Search for the cell housing the specified text and yield its [X, Y] center coordinate. 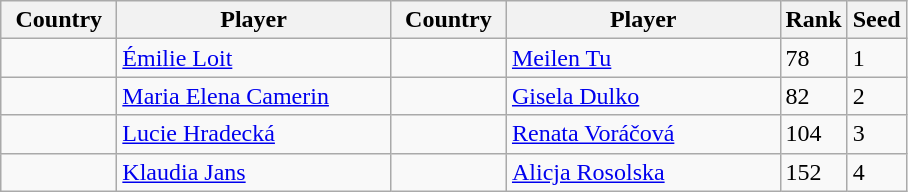
Maria Elena Camerin [254, 96]
104 [814, 134]
4 [876, 172]
82 [814, 96]
Renata Voráčová [643, 134]
152 [814, 172]
Meilen Tu [643, 58]
2 [876, 96]
Rank [814, 20]
1 [876, 58]
3 [876, 134]
Gisela Dulko [643, 96]
Alicja Rosolska [643, 172]
Seed [876, 20]
Lucie Hradecká [254, 134]
Émilie Loit [254, 58]
Klaudia Jans [254, 172]
78 [814, 58]
